Find where the given text appears and provide that cell's center as [X, Y] coordinate. 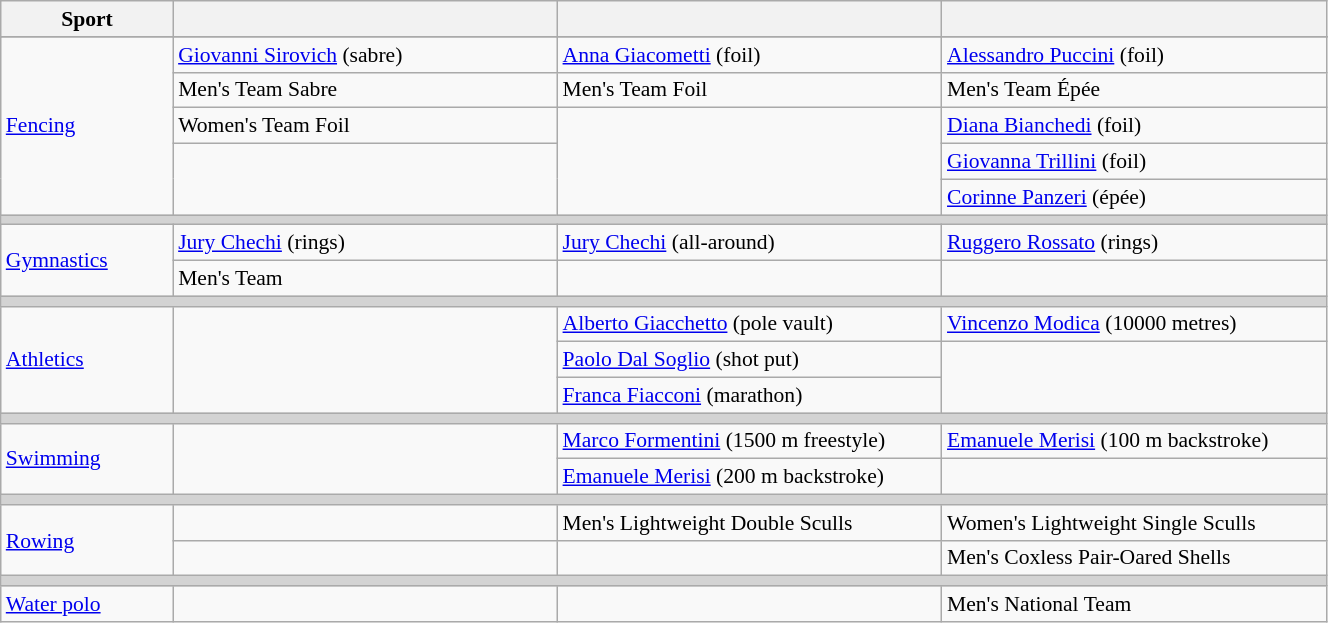
Ruggero Rossato (rings) [1134, 243]
Paolo Dal Soglio (shot put) [750, 360]
Men's Team [365, 279]
Corinne Panzeri (épée) [1134, 197]
Men's Team Épée [1134, 90]
Jury Chechi (all-around) [750, 243]
Giovanni Sirovich (sabre) [365, 55]
Anna Giacometti (foil) [750, 55]
Alberto Giacchetto (pole vault) [750, 324]
Men's Coxless Pair-Oared Shells [1134, 558]
Alessandro Puccini (foil) [1134, 55]
Women's Team Foil [365, 126]
Water polo [87, 604]
Athletics [87, 360]
Marco Formentini (1500 m freestyle) [750, 441]
Sport [87, 19]
Gymnastics [87, 260]
Men's Team Foil [750, 90]
Diana Bianchedi (foil) [1134, 126]
Men's Lightweight Double Sculls [750, 523]
Emanuele Merisi (200 m backstroke) [750, 477]
Rowing [87, 540]
Vincenzo Modica (10000 metres) [1134, 324]
Emanuele Merisi (100 m backstroke) [1134, 441]
Men's National Team [1134, 604]
Men's Team Sabre [365, 90]
Fencing [87, 126]
Swimming [87, 458]
Franca Fiacconi (marathon) [750, 396]
Women's Lightweight Single Sculls [1134, 523]
Giovanna Trillini (foil) [1134, 162]
Jury Chechi (rings) [365, 243]
